Find where the given text appears and provide that cell's center as [X, Y] coordinate. 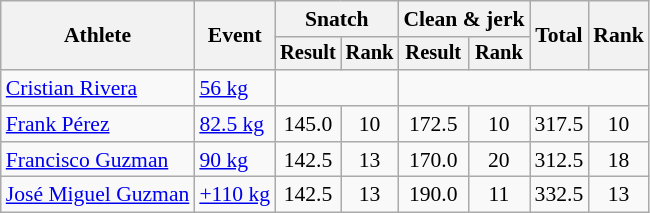
Event [234, 36]
170.0 [433, 160]
Cristian Rivera [98, 88]
56 kg [234, 88]
Total [560, 36]
172.5 [433, 124]
Frank Pérez [98, 124]
José Miguel Guzman [98, 195]
Francisco Guzman [98, 160]
+110 kg [234, 195]
332.5 [560, 195]
Clean & jerk [464, 19]
317.5 [560, 124]
18 [618, 160]
Snatch [336, 19]
20 [498, 160]
11 [498, 195]
312.5 [560, 160]
82.5 kg [234, 124]
90 kg [234, 160]
145.0 [308, 124]
190.0 [433, 195]
Athlete [98, 36]
